Detect which cell encompasses the target text, then output its [X, Y] center coordinate. 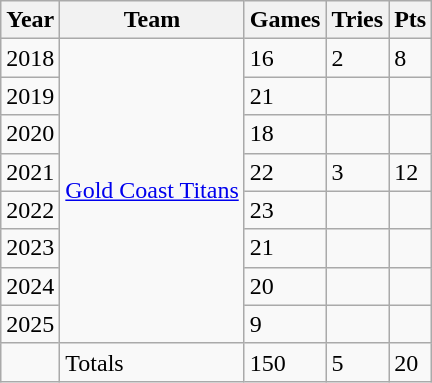
2022 [30, 210]
Gold Coast Titans [152, 191]
23 [285, 210]
2025 [30, 324]
22 [285, 172]
2 [358, 58]
18 [285, 134]
2024 [30, 286]
2019 [30, 96]
2020 [30, 134]
Totals [152, 362]
9 [285, 324]
Tries [358, 20]
2021 [30, 172]
150 [285, 362]
2018 [30, 58]
Year [30, 20]
Games [285, 20]
16 [285, 58]
8 [410, 58]
Team [152, 20]
2023 [30, 248]
Pts [410, 20]
12 [410, 172]
5 [358, 362]
3 [358, 172]
